Pinpoint the cell where the given text exists, returning its [X, Y] midpoint coordinate. 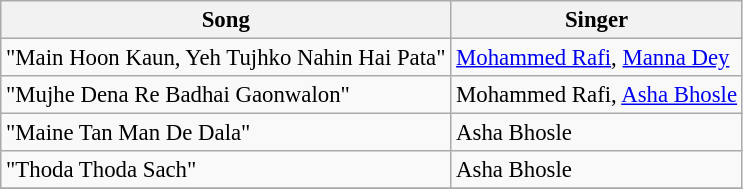
"Main Hoon Kaun, Yeh Tujhko Nahin Hai Pata" [226, 58]
Mohammed Rafi, Manna Dey [597, 58]
"Thoda Thoda Sach" [226, 170]
Song [226, 20]
Singer [597, 20]
Mohammed Rafi, Asha Bhosle [597, 95]
"Mujhe Dena Re Badhai Gaonwalon" [226, 95]
"Maine Tan Man De Dala" [226, 133]
